Find where the given text appears and provide that cell's center as [X, Y] coordinate. 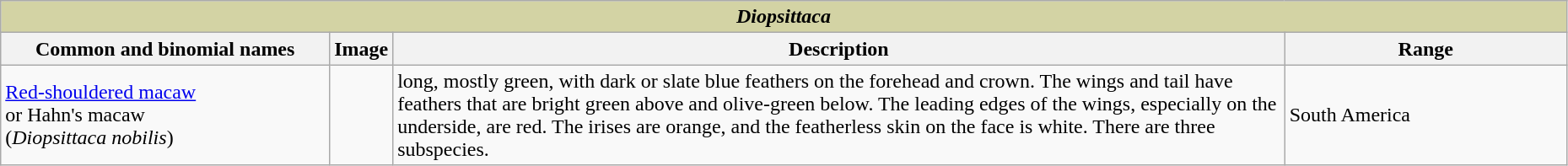
Description [839, 49]
Image [361, 49]
Diopsittaca [784, 17]
Red-shouldered macawor Hahn's macaw(Diopsittaca nobilis) [165, 115]
Common and binomial names [165, 49]
Range [1425, 49]
South America [1425, 115]
